Locate the cell with the specified text and output its (x, y) center coordinate. 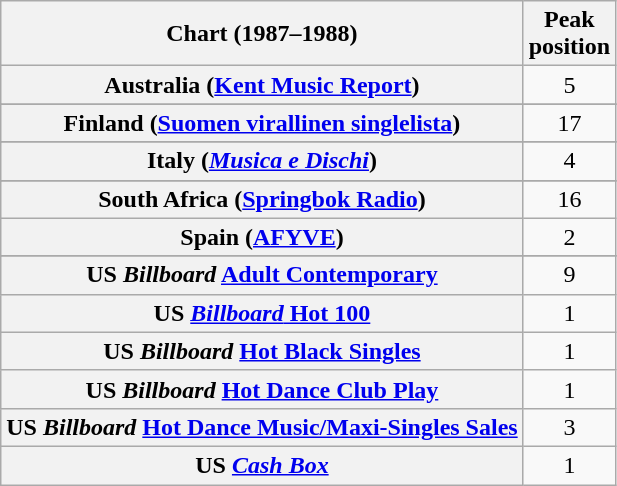
5 (569, 85)
US Billboard Adult Contemporary (262, 275)
US Billboard Hot Dance Music/Maxi-Singles Sales (262, 427)
US Billboard Hot Black Singles (262, 351)
17 (569, 123)
2 (569, 237)
3 (569, 427)
South Africa (Springbok Radio) (262, 199)
Spain (AFYVE) (262, 237)
US Cash Box (262, 465)
US Billboard Hot Dance Club Play (262, 389)
Chart (1987–1988) (262, 34)
Italy (Musica e Dischi) (262, 161)
Peakposition (569, 34)
9 (569, 275)
US Billboard Hot 100 (262, 313)
4 (569, 161)
16 (569, 199)
Finland (Suomen virallinen singlelista) (262, 123)
Australia (Kent Music Report) (262, 85)
